Capture the cell that displays the provided text and extract its [X, Y] central coordinate. 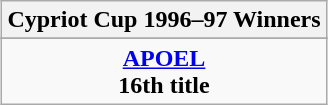
Cypriot Cup 1996–97 Winners [164, 20]
APOEL16th title [164, 72]
